Determine the (X, Y) coordinate at the center of the cell enclosing the given text.  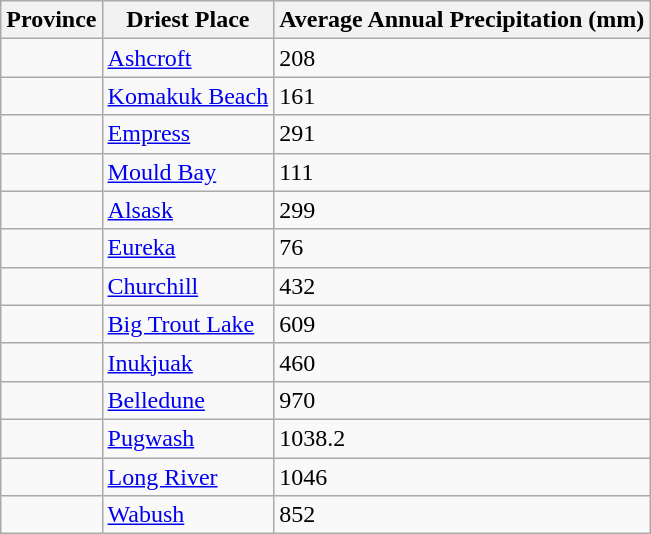
Average Annual Precipitation (mm) (462, 20)
161 (462, 96)
Empress (188, 134)
970 (462, 400)
208 (462, 58)
Eureka (188, 248)
460 (462, 362)
Big Trout Lake (188, 324)
Pugwash (188, 438)
432 (462, 286)
111 (462, 172)
Ashcroft (188, 58)
Wabush (188, 515)
1046 (462, 477)
Province (52, 20)
852 (462, 515)
Long River (188, 477)
Alsask (188, 210)
1038.2 (462, 438)
Driest Place (188, 20)
Churchill (188, 286)
Belledune (188, 400)
76 (462, 248)
609 (462, 324)
Komakuk Beach (188, 96)
Mould Bay (188, 172)
299 (462, 210)
291 (462, 134)
Inukjuak (188, 362)
